Return (x, y) of the center of cell containing provided text 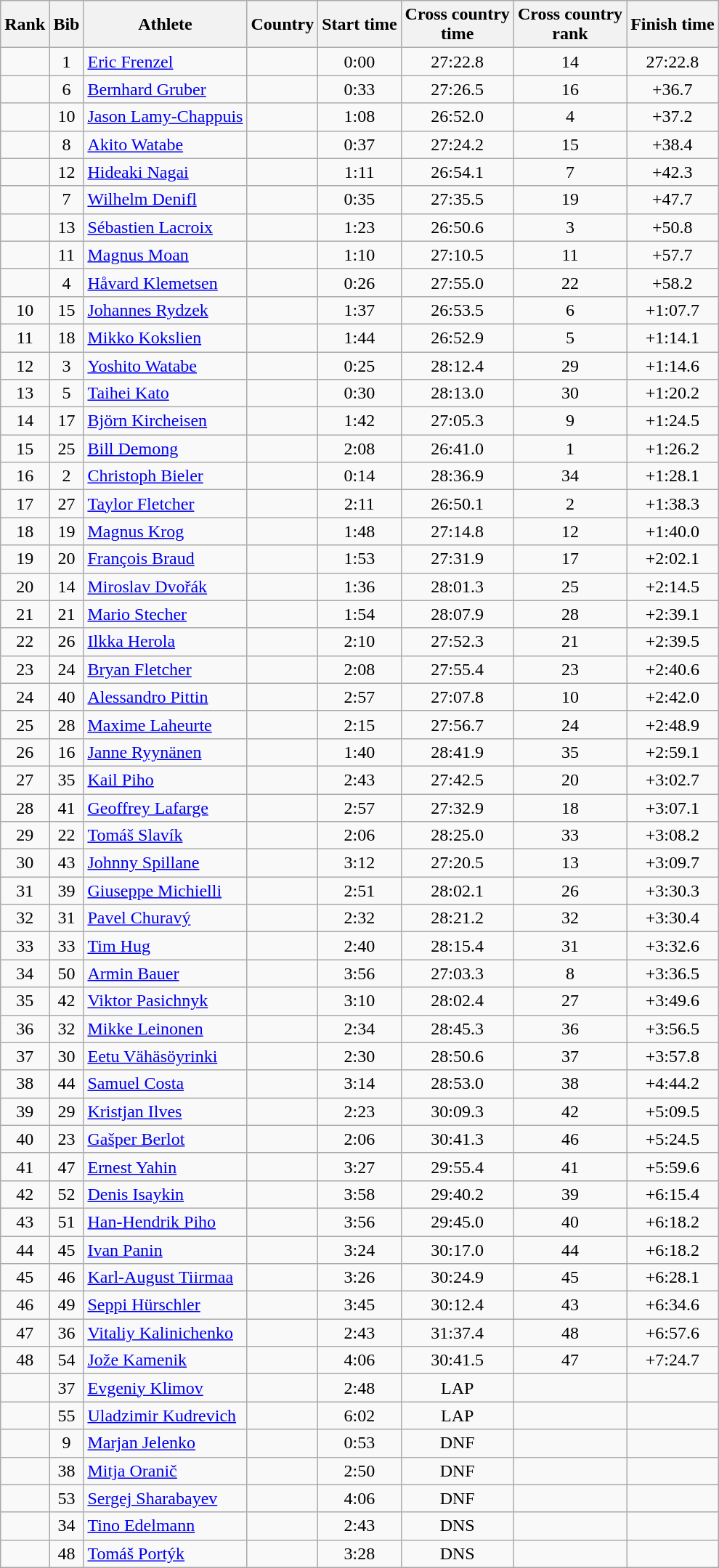
29:55.4 (458, 1167)
Tomáš Portýk (166, 1553)
Geoffrey Lafarge (166, 808)
+2:14.5 (673, 587)
+58.2 (673, 282)
30:41.3 (458, 1139)
+1:14.6 (673, 365)
27:55.4 (458, 669)
1:11 (359, 172)
Johnny Spillane (166, 863)
+4:44.2 (673, 1084)
28:45.3 (458, 1029)
27:32.9 (458, 808)
26:52.9 (458, 338)
Alessandro Pittin (166, 697)
6:02 (359, 1416)
27:56.7 (458, 724)
Akito Watabe (166, 144)
26:41.0 (458, 449)
Giuseppe Michielli (166, 891)
+5:09.5 (673, 1111)
+3:49.6 (673, 1001)
Kail Piho (166, 780)
Finish time (673, 25)
Kristjan Ilves (166, 1111)
27:35.5 (458, 200)
30:09.3 (458, 1111)
Evgeniy Klimov (166, 1388)
Taihei Kato (166, 393)
Denis Isaykin (166, 1194)
Bryan Fletcher (166, 669)
Cross countrytime (458, 25)
28:01.3 (458, 587)
Ilkka Herola (166, 642)
+2:42.0 (673, 697)
Jože Kamenik (166, 1360)
Hideaki Nagai (166, 172)
Athlete (166, 25)
+6:28.1 (673, 1278)
Ernest Yahin (166, 1167)
1:40 (359, 752)
28:13.0 (458, 393)
Bernhard Gruber (166, 89)
+1:28.1 (673, 476)
Han-Hendrik Piho (166, 1222)
+47.7 (673, 200)
27:10.5 (458, 255)
3:12 (359, 863)
Seppi Hürschler (166, 1305)
27:52.3 (458, 642)
2:30 (359, 1056)
Janne Ryynänen (166, 752)
3:24 (359, 1249)
28:53.0 (458, 1084)
0:14 (359, 476)
+1:26.2 (673, 449)
Eric Frenzel (166, 62)
2:15 (359, 724)
Cross countryrank (569, 25)
+3:09.7 (673, 863)
0:00 (359, 62)
+3:30.4 (673, 918)
+6:57.6 (673, 1333)
+3:02.7 (673, 780)
Tino Edelmann (166, 1526)
26:53.5 (458, 310)
+1:38.3 (673, 504)
54 (67, 1360)
Håvard Klemetsen (166, 282)
26:52.0 (458, 117)
Johannes Rydzek (166, 310)
Magnus Moan (166, 255)
30:24.9 (458, 1278)
3:28 (359, 1553)
+6:15.4 (673, 1194)
27:42.5 (458, 780)
+2:59.1 (673, 752)
+3:30.3 (673, 891)
1:54 (359, 614)
Armin Bauer (166, 973)
50 (67, 973)
55 (67, 1416)
28:12.4 (458, 365)
27:20.5 (458, 863)
0:33 (359, 89)
2:48 (359, 1388)
3:14 (359, 1084)
0:53 (359, 1443)
28:25.0 (458, 836)
+1:20.2 (673, 393)
+3:08.2 (673, 836)
+3:36.5 (673, 973)
0:35 (359, 200)
Taylor Fletcher (166, 504)
Mitja Oranič (166, 1471)
Rank (25, 25)
1:48 (359, 531)
2:51 (359, 891)
28:15.4 (458, 946)
+7:24.7 (673, 1360)
1:42 (359, 421)
28:07.9 (458, 614)
26:50.6 (458, 227)
+3:56.5 (673, 1029)
+50.8 (673, 227)
+6:34.6 (673, 1305)
Sébastien Lacroix (166, 227)
52 (67, 1194)
+38.4 (673, 144)
+2:40.6 (673, 669)
+2:48.9 (673, 724)
+5:59.6 (673, 1167)
27:14.8 (458, 531)
49 (67, 1305)
27:03.3 (458, 973)
0:37 (359, 144)
26:54.1 (458, 172)
Ivan Panin (166, 1249)
Samuel Costa (166, 1084)
27:24.2 (458, 144)
2:32 (359, 918)
+5:24.5 (673, 1139)
Björn Kircheisen (166, 421)
François Braud (166, 559)
Marjan Jelenko (166, 1443)
2:11 (359, 504)
28:21.2 (458, 918)
Maxime Laheurte (166, 724)
Bib (67, 25)
1:53 (359, 559)
+42.3 (673, 172)
27:55.0 (458, 282)
+3:32.6 (673, 946)
29:40.2 (458, 1194)
1:23 (359, 227)
Mario Stecher (166, 614)
28:02.4 (458, 1001)
3:26 (359, 1278)
27:07.8 (458, 697)
1:36 (359, 587)
+1:14.1 (673, 338)
Tomáš Slavík (166, 836)
+37.2 (673, 117)
+1:24.5 (673, 421)
Tim Hug (166, 946)
+2:02.1 (673, 559)
Gašper Berlot (166, 1139)
Uladzimir Kudrevich (166, 1416)
28:41.9 (458, 752)
+3:57.8 (673, 1056)
Viktor Pasichnyk (166, 1001)
27:26.5 (458, 89)
Mikko Kokslien (166, 338)
Country (283, 25)
30:17.0 (458, 1249)
3:10 (359, 1001)
Mikke Leinonen (166, 1029)
+2:39.1 (673, 614)
Bill Demong (166, 449)
Sergej Sharabayev (166, 1498)
30:41.5 (458, 1360)
1:44 (359, 338)
1:08 (359, 117)
Yoshito Watabe (166, 365)
26:50.1 (458, 504)
3:27 (359, 1167)
30:12.4 (458, 1305)
28:36.9 (458, 476)
Magnus Krog (166, 531)
+1:07.7 (673, 310)
Karl-August Tiirmaa (166, 1278)
28:50.6 (458, 1056)
Pavel Churavý (166, 918)
Vitaliy Kalinichenko (166, 1333)
3:45 (359, 1305)
27:31.9 (458, 559)
Christoph Bieler (166, 476)
51 (67, 1222)
1:10 (359, 255)
31:37.4 (458, 1333)
2:10 (359, 642)
Start time (359, 25)
27:05.3 (458, 421)
2:23 (359, 1111)
29:45.0 (458, 1222)
2:40 (359, 946)
0:26 (359, 282)
Jason Lamy-Chappuis (166, 117)
Eetu Vähäsöyrinki (166, 1056)
1:37 (359, 310)
3:58 (359, 1194)
2:50 (359, 1471)
53 (67, 1498)
+36.7 (673, 89)
+3:07.1 (673, 808)
Wilhelm Denifl (166, 200)
+57.7 (673, 255)
2:34 (359, 1029)
0:30 (359, 393)
+2:39.5 (673, 642)
Miroslav Dvořák (166, 587)
28:02.1 (458, 891)
0:25 (359, 365)
+1:40.0 (673, 531)
